Detect which cell encompasses the target text, then output its [x, y] center coordinate. 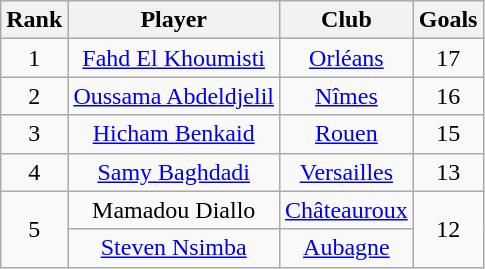
Mamadou Diallo [174, 210]
Hicham Benkaid [174, 134]
Châteauroux [347, 210]
Oussama Abdeldjelil [174, 96]
16 [448, 96]
Versailles [347, 172]
Player [174, 20]
Goals [448, 20]
Nîmes [347, 96]
Club [347, 20]
Rouen [347, 134]
1 [34, 58]
2 [34, 96]
Orléans [347, 58]
Aubagne [347, 248]
4 [34, 172]
Rank [34, 20]
13 [448, 172]
Samy Baghdadi [174, 172]
15 [448, 134]
12 [448, 229]
5 [34, 229]
Fahd El Khoumisti [174, 58]
17 [448, 58]
3 [34, 134]
Steven Nsimba [174, 248]
